From the cell containing the given text, extract its center point as [X, Y] coordinate. 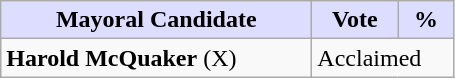
Mayoral Candidate [156, 20]
Acclaimed [383, 58]
% [426, 20]
Vote [355, 20]
Harold McQuaker (X) [156, 58]
